Output the [x, y] coordinate of the center of the cell containing the given text.  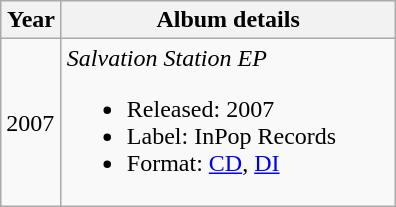
Year [32, 20]
Album details [228, 20]
Salvation Station EPReleased: 2007Label: InPop RecordsFormat: CD, DI [228, 122]
2007 [32, 122]
